Find where the given text appears and provide that cell's center as (x, y) coordinate. 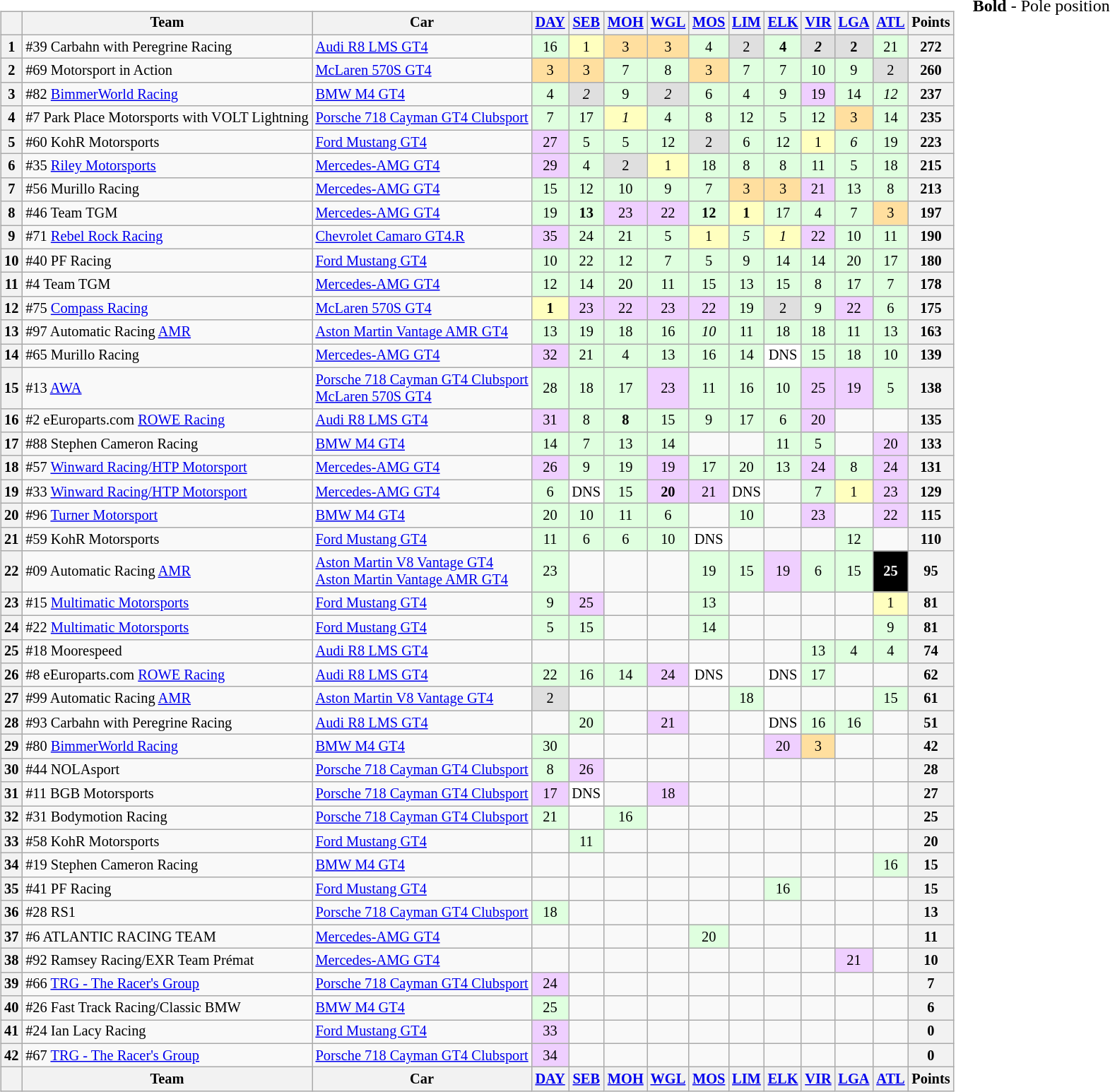
139 (931, 356)
#75 Compass Racing (167, 309)
40 (11, 1008)
#71 Rebel Rock Racing (167, 237)
#24 Ian Lacy Racing (167, 1032)
#6 ATLANTIC RACING TEAM (167, 937)
37 (11, 937)
223 (931, 142)
#2 eEuroparts.com ROWE Racing (167, 420)
115 (931, 516)
41 (11, 1032)
#41 PF Racing (167, 889)
#40 PF Racing (167, 261)
138 (931, 388)
61 (931, 699)
260 (931, 71)
#31 Bodymotion Racing (167, 818)
#67 TRG - The Racer's Group (167, 1055)
178 (931, 285)
#92 Ramsey Racing/EXR Team Prémat (167, 961)
#28 RS1 (167, 913)
197 (931, 213)
#09 Automatic Racing AMR (167, 571)
190 (931, 237)
#80 BimmerWorld Racing (167, 747)
133 (931, 444)
#26 Fast Track Racing/Classic BMW (167, 1008)
131 (931, 468)
#44 NOLAsport (167, 770)
129 (931, 492)
272 (931, 47)
Aston Martin V8 Vantage GT4Aston Martin Vantage AMR GT4 (423, 571)
39 (11, 984)
Aston Martin Vantage AMR GT4 (423, 332)
51 (931, 723)
163 (931, 332)
Aston Martin V8 Vantage GT4 (423, 699)
#11 BGB Motorsports (167, 794)
#96 Turner Motorsport (167, 516)
#15 Multimatic Motorsports (167, 604)
#88 Stephen Cameron Racing (167, 444)
#99 Automatic Racing AMR (167, 699)
#69 Motorsport in Action (167, 71)
#59 KohR Motorsports (167, 539)
#46 Team TGM (167, 213)
62 (931, 675)
36 (11, 913)
#13 AWA (167, 388)
#97 Automatic Racing AMR (167, 332)
#65 Murillo Racing (167, 356)
#57 Winward Racing/HTP Motorsport (167, 468)
#8 eEuroparts.com ROWE Racing (167, 675)
#58 KohR Motorsports (167, 841)
235 (931, 118)
#56 Murillo Racing (167, 189)
Porsche 718 Cayman GT4 ClubsportMcLaren 570S GT4 (423, 388)
180 (931, 261)
#7 Park Place Motorsports with VOLT Lightning (167, 118)
#66 TRG - The Racer's Group (167, 984)
Chevrolet Camaro GT4.R (423, 237)
213 (931, 189)
135 (931, 420)
#39 Carbahn with Peregrine Racing (167, 47)
#35 Riley Motorsports (167, 166)
74 (931, 651)
#18 Moorespeed (167, 651)
215 (931, 166)
#93 Carbahn with Peregrine Racing (167, 723)
#4 Team TGM (167, 285)
95 (931, 571)
38 (11, 961)
#82 BimmerWorld Racing (167, 95)
#19 Stephen Cameron Racing (167, 865)
175 (931, 309)
#33 Winward Racing/HTP Motorsport (167, 492)
110 (931, 539)
#22 Multimatic Motorsports (167, 627)
237 (931, 95)
#60 KohR Motorsports (167, 142)
